Return the (x, y) coordinate for the center point of the cell that contains the specified text.  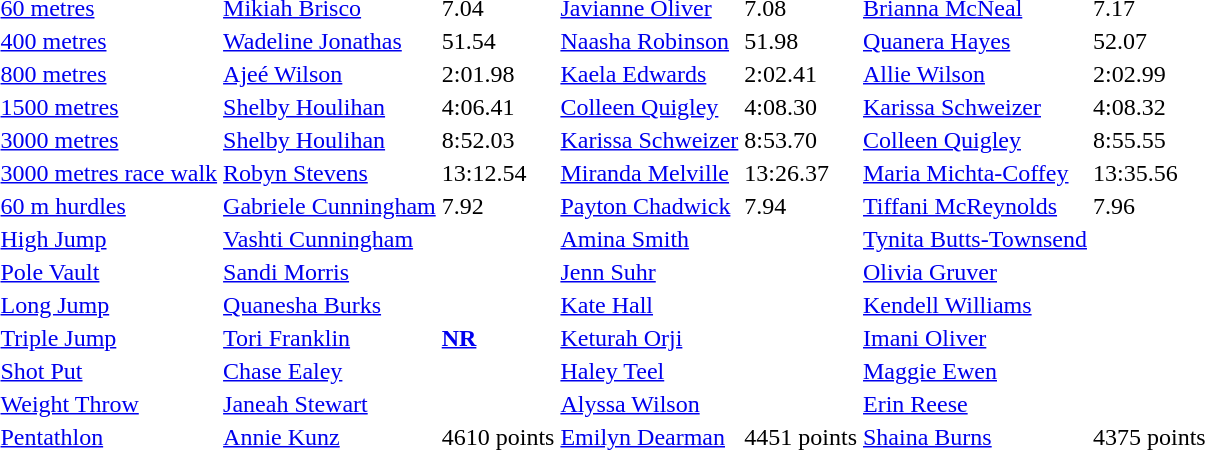
51.98 (801, 41)
Gabriele Cunningham (330, 206)
Amina Smith (650, 239)
8:53.70 (801, 140)
Kate Hall (650, 305)
7.92 (498, 206)
Alyssa Wilson (650, 404)
Quanesha Burks (330, 305)
Jenn Suhr (650, 272)
Tori Franklin (330, 338)
51.54 (498, 41)
Sandi Morris (330, 272)
Allie Wilson (976, 74)
NR (498, 338)
Kendell Williams (976, 305)
Olivia Gruver (976, 272)
Haley Teel (650, 371)
Naasha Robinson (650, 41)
7.94 (801, 206)
Maria Michta-Coffey (976, 173)
Vashti Cunningham (330, 239)
Chase Ealey (330, 371)
Miranda Melville (650, 173)
4:08.30 (801, 107)
Tiffani McReynolds (976, 206)
Imani Oliver (976, 338)
8:52.03 (498, 140)
Payton Chadwick (650, 206)
2:02.41 (801, 74)
4:06.41 (498, 107)
Maggie Ewen (976, 371)
2:01.98 (498, 74)
Janeah Stewart (330, 404)
Tynita Butts-Townsend (976, 239)
13:12.54 (498, 173)
Keturah Orji (650, 338)
Quanera Hayes (976, 41)
Kaela Edwards (650, 74)
Robyn Stevens (330, 173)
Erin Reese (976, 404)
Ajeé Wilson (330, 74)
Wadeline Jonathas (330, 41)
13:26.37 (801, 173)
